Output the (X, Y) coordinate of the center of the cell containing the given text.  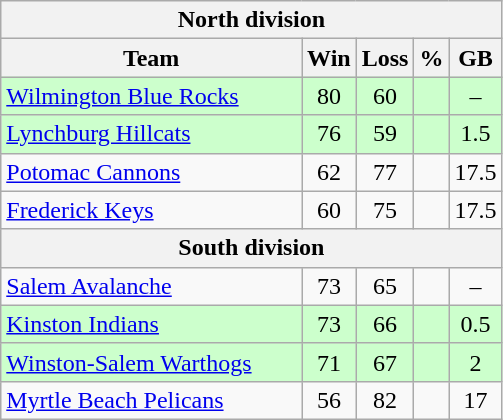
1.5 (476, 134)
Win (330, 58)
65 (385, 286)
Wilmington Blue Rocks (152, 96)
South division (252, 248)
62 (330, 172)
GB (476, 58)
59 (385, 134)
Salem Avalanche (152, 286)
76 (330, 134)
75 (385, 210)
Loss (385, 58)
Team (152, 58)
Frederick Keys (152, 210)
% (432, 58)
67 (385, 362)
Lynchburg Hillcats (152, 134)
2 (476, 362)
71 (330, 362)
77 (385, 172)
80 (330, 96)
Kinston Indians (152, 324)
56 (330, 400)
66 (385, 324)
North division (252, 20)
0.5 (476, 324)
17 (476, 400)
Winston-Salem Warthogs (152, 362)
Potomac Cannons (152, 172)
82 (385, 400)
Myrtle Beach Pelicans (152, 400)
